Output the (X, Y) coordinate of the center of the cell containing the given text.  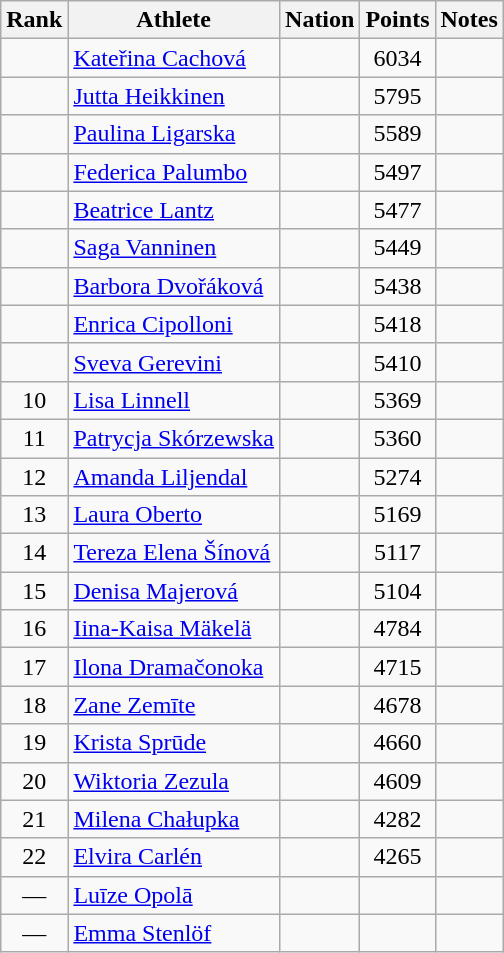
Barbora Dvořáková (174, 286)
Elvira Carlén (174, 857)
Luīze Opolā (174, 895)
Sveva Gerevini (174, 362)
6034 (398, 58)
4784 (398, 629)
Laura Oberto (174, 515)
15 (34, 591)
16 (34, 629)
Iina-Kaisa Mäkelä (174, 629)
5589 (398, 134)
Notes (469, 20)
Emma Stenlöf (174, 933)
5449 (398, 248)
Athlete (174, 20)
11 (34, 438)
12 (34, 477)
5274 (398, 477)
Wiktoria Zezula (174, 781)
Enrica Cipolloni (174, 324)
5418 (398, 324)
5795 (398, 96)
19 (34, 743)
5497 (398, 172)
4265 (398, 857)
5104 (398, 591)
4609 (398, 781)
4282 (398, 819)
5117 (398, 553)
Zane Zemīte (174, 705)
Kateřina Cachová (174, 58)
5410 (398, 362)
Saga Vanninen (174, 248)
5360 (398, 438)
4660 (398, 743)
5169 (398, 515)
Ilona Dramačonoka (174, 667)
Denisa Majerová (174, 591)
5369 (398, 400)
Patrycja Skórzewska (174, 438)
21 (34, 819)
Nation (320, 20)
Krista Sprūde (174, 743)
Points (398, 20)
Rank (34, 20)
Milena Chałupka (174, 819)
Paulina Ligarska (174, 134)
17 (34, 667)
5438 (398, 286)
Tereza Elena Šínová (174, 553)
10 (34, 400)
Federica Palumbo (174, 172)
14 (34, 553)
20 (34, 781)
22 (34, 857)
Beatrice Lantz (174, 210)
5477 (398, 210)
Jutta Heikkinen (174, 96)
Amanda Liljendal (174, 477)
18 (34, 705)
13 (34, 515)
4715 (398, 667)
4678 (398, 705)
Lisa Linnell (174, 400)
